Search for the cell housing the specified text and yield its (X, Y) center coordinate. 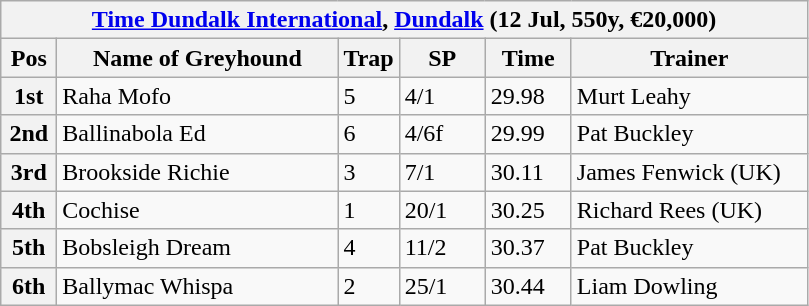
5th (29, 248)
4th (29, 210)
2 (368, 286)
3 (368, 172)
Richard Rees (UK) (689, 210)
4/1 (442, 96)
30.25 (528, 210)
29.99 (528, 134)
Liam Dowling (689, 286)
2nd (29, 134)
Bobsleigh Dream (198, 248)
Pos (29, 58)
25/1 (442, 286)
1st (29, 96)
6th (29, 286)
Time Dundalk International, Dundalk (12 Jul, 550y, €20,000) (404, 20)
30.37 (528, 248)
29.98 (528, 96)
Murt Leahy (689, 96)
20/1 (442, 210)
4 (368, 248)
Time (528, 58)
Raha Mofo (198, 96)
1 (368, 210)
6 (368, 134)
3rd (29, 172)
11/2 (442, 248)
Brookside Richie (198, 172)
30.44 (528, 286)
James Fenwick (UK) (689, 172)
Ballinabola Ed (198, 134)
5 (368, 96)
Ballymac Whispa (198, 286)
Trap (368, 58)
SP (442, 58)
4/6f (442, 134)
Trainer (689, 58)
Name of Greyhound (198, 58)
Cochise (198, 210)
7/1 (442, 172)
30.11 (528, 172)
